Identify which cell holds the provided text, then report its [X, Y] central coordinate. 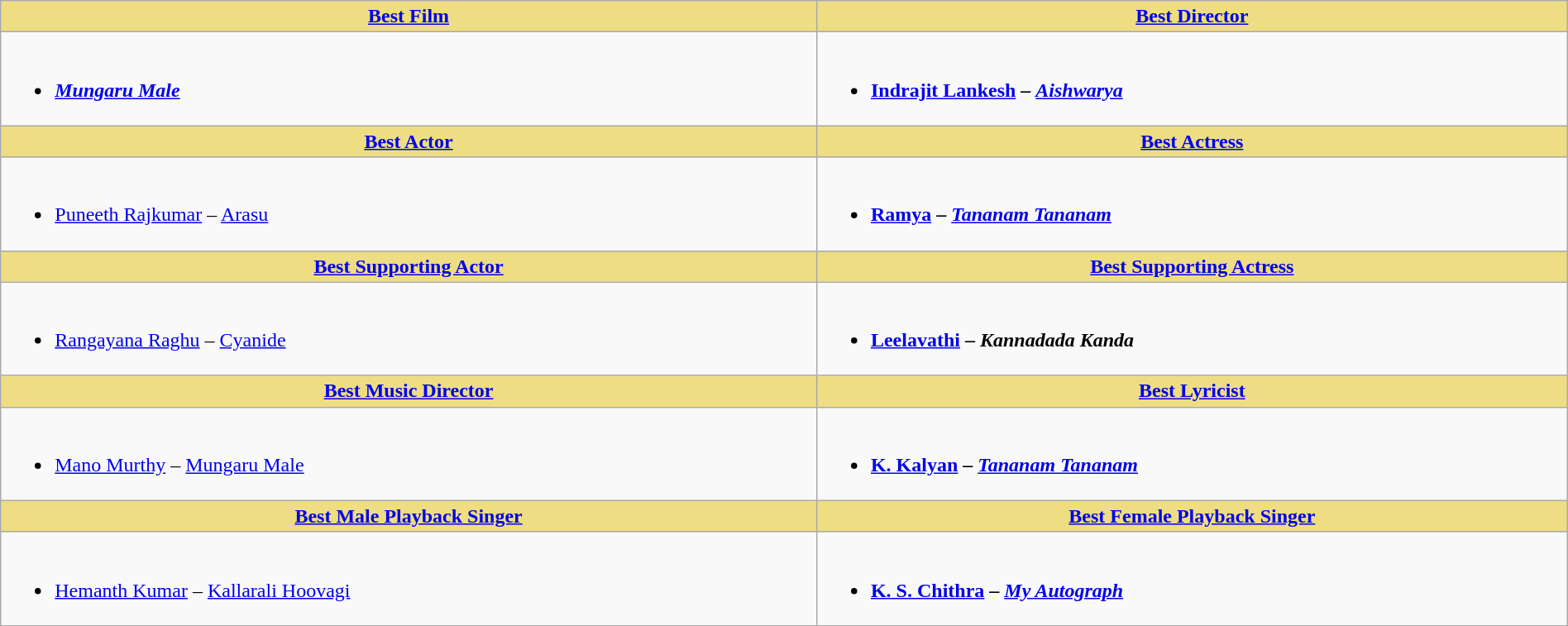
Mano Murthy – Mungaru Male [409, 453]
K. Kalyan – Tananam Tananam [1192, 453]
Rangayana Raghu – Cyanide [409, 329]
Hemanth Kumar – Kallarali Hoovagi [409, 579]
K. S. Chithra – My Autograph [1192, 579]
Ramya – Tananam Tananam [1192, 203]
Best Male Playback Singer [409, 516]
Best Actress [1192, 141]
Best Lyricist [1192, 391]
Best Supporting Actress [1192, 266]
Best Music Director [409, 391]
Best Actor [409, 141]
Best Female Playback Singer [1192, 516]
Best Film [409, 17]
Leelavathi – Kannadada Kanda [1192, 329]
Best Director [1192, 17]
Indrajit Lankesh – Aishwarya [1192, 79]
Best Supporting Actor [409, 266]
Puneeth Rajkumar – Arasu [409, 203]
Mungaru Male [409, 79]
